Find where the given text appears and provide that cell's center as [x, y] coordinate. 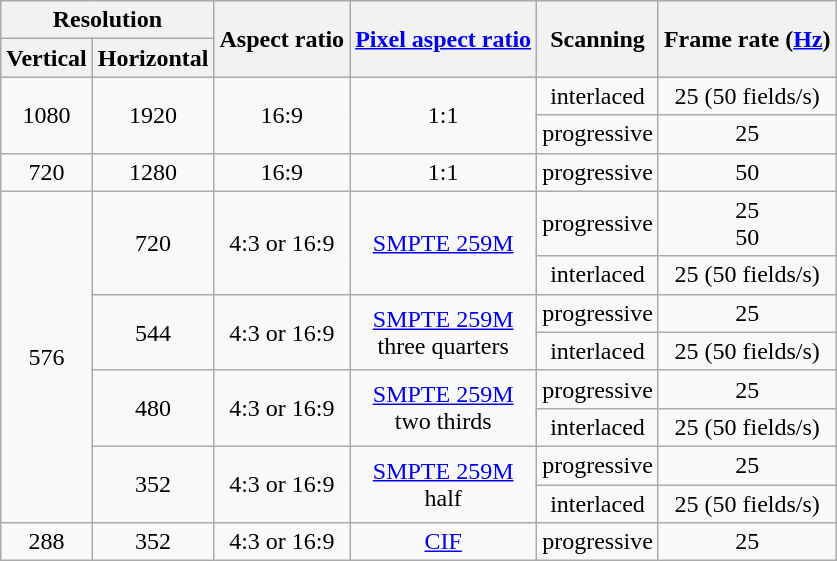
480 [153, 408]
1920 [153, 115]
SMPTE 259M [444, 242]
Vertical [46, 58]
Aspect ratio [282, 39]
SMPTE 259Mtwo thirds [444, 408]
Frame rate (Hz) [747, 39]
SMPTE 259Mthree quarters [444, 332]
Resolution [108, 20]
25 50 [747, 224]
CIF [444, 542]
1080 [46, 115]
1280 [153, 172]
50 [747, 172]
544 [153, 332]
SMPTE 259Mhalf [444, 484]
576 [46, 357]
Pixel aspect ratio [444, 39]
Horizontal [153, 58]
Scanning [598, 39]
288 [46, 542]
